Pinpoint the cell where the given text exists, returning its [X, Y] midpoint coordinate. 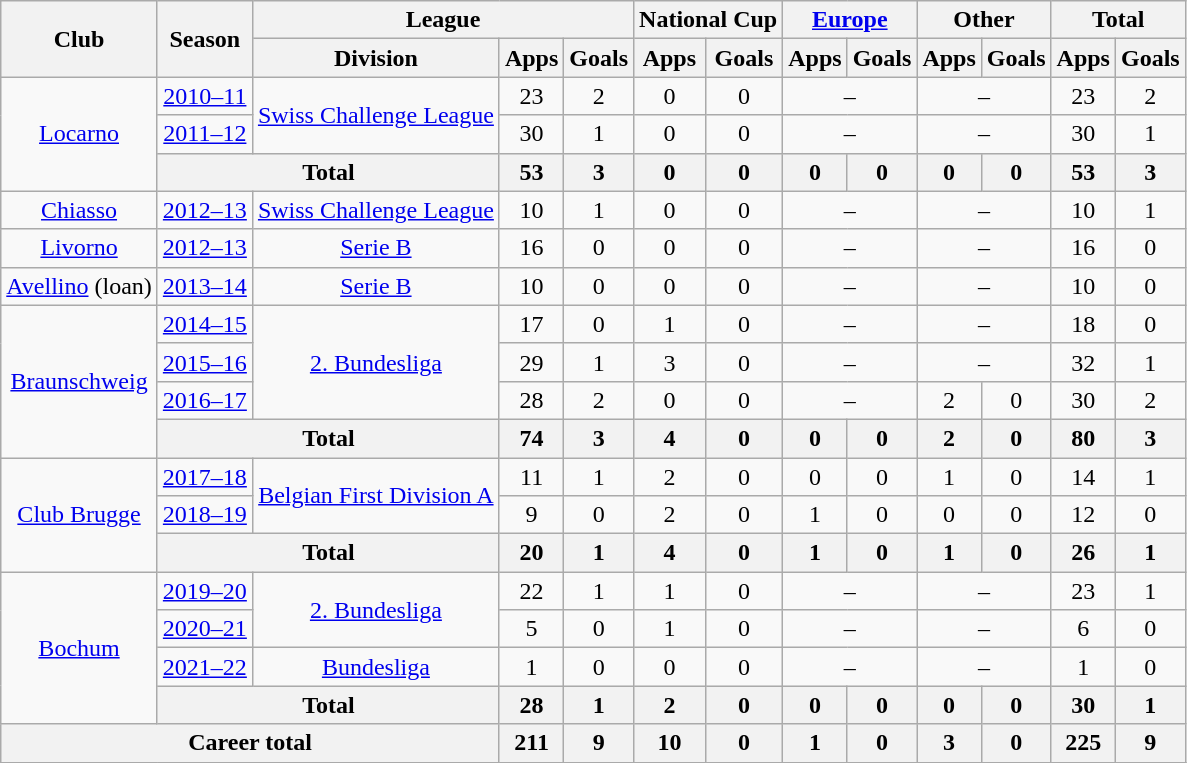
14 [1083, 477]
Chiasso [80, 210]
211 [531, 743]
Belgian First Division A [376, 496]
Club Brugge [80, 515]
80 [1083, 438]
12 [1083, 515]
11 [531, 477]
2011–12 [204, 134]
26 [1083, 553]
2013–14 [204, 286]
Season [204, 39]
225 [1083, 743]
2020–21 [204, 629]
29 [531, 362]
2010–11 [204, 96]
22 [531, 591]
2018–19 [204, 515]
Club [80, 39]
20 [531, 553]
17 [531, 324]
2017–18 [204, 477]
Career total [250, 743]
League [442, 20]
32 [1083, 362]
2015–16 [204, 362]
6 [1083, 629]
2014–15 [204, 324]
Avellino (loan) [80, 286]
Bochum [80, 648]
National Cup [708, 20]
18 [1083, 324]
Livorno [80, 248]
Europe [850, 20]
74 [531, 438]
2019–20 [204, 591]
2021–22 [204, 667]
5 [531, 629]
Division [376, 58]
Other [984, 20]
Locarno [80, 134]
Bundesliga [376, 667]
2016–17 [204, 400]
Braunschweig [80, 381]
